Scan for the cell matching the given text and deliver its [X, Y] coordinate at center. 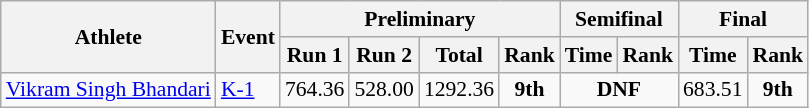
Vikram Singh Bhandari [108, 90]
Semifinal [619, 19]
Total [459, 55]
1292.36 [459, 90]
Preliminary [420, 19]
DNF [619, 90]
Event [248, 36]
Final [743, 19]
K-1 [248, 90]
764.36 [314, 90]
Athlete [108, 36]
683.51 [712, 90]
Run 2 [384, 55]
528.00 [384, 90]
Run 1 [314, 55]
